Extract the [X, Y] coordinate from the center of the cell holding the provided text.  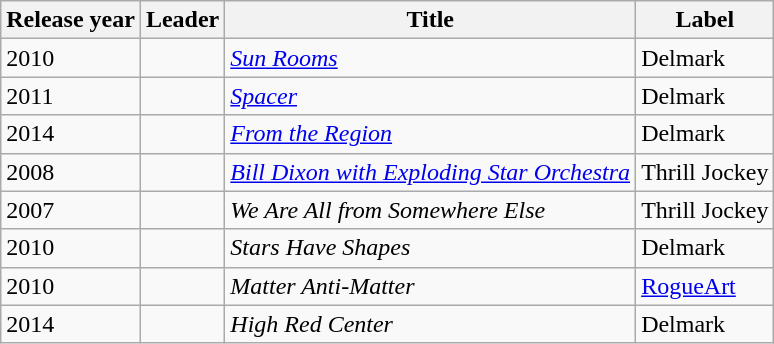
2008 [71, 172]
2011 [71, 96]
2007 [71, 210]
Leader [182, 20]
Sun Rooms [430, 58]
Stars Have Shapes [430, 248]
From the Region [430, 134]
RogueArt [705, 286]
We Are All from Somewhere Else [430, 210]
High Red Center [430, 324]
Matter Anti-Matter [430, 286]
Spacer [430, 96]
Bill Dixon with Exploding Star Orchestra [430, 172]
Release year [71, 20]
Title [430, 20]
Label [705, 20]
